Locate the cell with the specified text and output its [x, y] center coordinate. 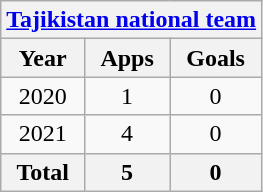
Tajikistan national team [132, 20]
Year [43, 58]
2021 [43, 134]
5 [128, 172]
4 [128, 134]
Apps [128, 58]
1 [128, 96]
Total [43, 172]
2020 [43, 96]
Goals [216, 58]
